Output the [x, y] coordinate of the center of the cell containing the given text.  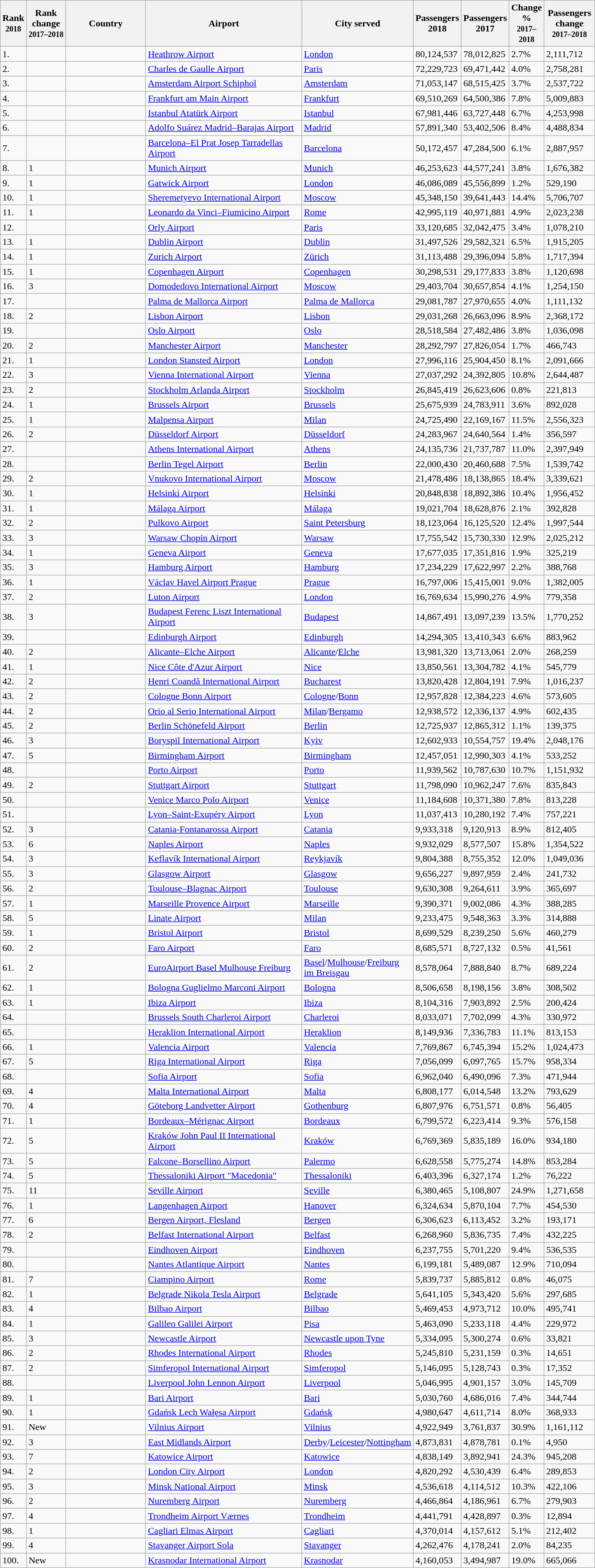
29,396,094 [485, 257]
11.0% [527, 449]
81. [13, 1279]
4,901,157 [485, 1383]
Boryspil International Airport [224, 741]
14,867,491 [437, 617]
297,685 [569, 1294]
4,838,149 [437, 1457]
Milan/Bergamo [358, 711]
4,441,791 [437, 1516]
9. [13, 183]
83. [13, 1309]
1,161,112 [569, 1427]
4,186,961 [485, 1501]
Vienna International Airport [224, 375]
Henri Coandă International Airport [224, 681]
Budapest [358, 617]
60. [13, 948]
689,224 [569, 968]
Manchester [358, 345]
466,743 [569, 345]
9,630,308 [437, 888]
4,973,712 [485, 1309]
Orly Airport [224, 227]
Newcastle Airport [224, 1338]
84,235 [569, 1545]
4,114,512 [485, 1486]
9,233,475 [437, 918]
24.3% [527, 1457]
6,380,465 [437, 1190]
16. [13, 286]
Dublin [358, 242]
7,336,783 [485, 1032]
22,169,167 [485, 419]
2,091,666 [569, 360]
Helsinki [358, 494]
3,892,941 [485, 1457]
Venice Marco Polo Airport [224, 800]
Gatwick Airport [224, 183]
17,755,542 [437, 538]
365,697 [569, 888]
212,402 [569, 1531]
14. [13, 257]
19,021,704 [437, 508]
45,348,150 [437, 197]
Airport [224, 23]
10. [13, 197]
6.6% [527, 637]
Belfast [358, 1235]
72. [13, 1141]
17. [13, 301]
12,725,937 [437, 726]
41,561 [569, 948]
6,628,558 [437, 1161]
Athens [358, 449]
49. [13, 785]
1. [13, 54]
Vilnius Airport [224, 1427]
Bologna [358, 988]
2,644,487 [569, 375]
33. [13, 538]
42,995,119 [437, 212]
7,702,099 [485, 1017]
5,836,735 [485, 1235]
883,962 [569, 637]
757,221 [569, 815]
70. [13, 1106]
46,075 [569, 1279]
London Stansted Airport [224, 360]
1,956,452 [569, 494]
314,888 [569, 918]
18,628,876 [485, 508]
Kraków [358, 1141]
Hamburg Airport [224, 567]
5,146,095 [437, 1368]
12,804,191 [485, 681]
Munich Airport [224, 168]
80. [13, 1265]
Ibiza Airport [224, 1003]
Berlin Schönefeld Airport [224, 726]
279,903 [569, 1501]
7,888,840 [485, 968]
21,737,787 [485, 449]
17,677,035 [437, 553]
33,120,685 [437, 227]
2,368,172 [569, 316]
10,554,757 [485, 741]
6,324,634 [437, 1205]
24.9% [527, 1190]
2.5% [527, 1003]
4,262,476 [437, 1545]
Bristol Airport [224, 933]
200,424 [569, 1003]
0.1% [527, 1442]
20. [13, 345]
Madrid [358, 128]
2,758,281 [569, 69]
5. [13, 113]
17,234,229 [437, 567]
Bilbao [358, 1309]
5,030,760 [437, 1397]
72,229,723 [437, 69]
4,873,831 [437, 1442]
4.4% [527, 1324]
5,108,807 [485, 1190]
25. [13, 419]
392,828 [569, 508]
8,239,250 [485, 933]
24,135,736 [437, 449]
12,865,312 [485, 726]
18. [13, 316]
29,403,704 [437, 286]
Newcastle upon Tyne [358, 1338]
18.4% [527, 479]
Seville [358, 1190]
Frankfurt am Main Airport [224, 98]
13,097,239 [485, 617]
29,081,787 [437, 301]
32,042,475 [485, 227]
Palma de Mallorca [358, 301]
Simferopol [358, 1368]
6.5% [527, 242]
74. [13, 1176]
20,460,688 [485, 464]
5,835,189 [485, 1141]
Barcelona [358, 148]
958,334 [569, 1062]
344,744 [569, 1397]
11,037,413 [437, 815]
86. [13, 1353]
15.2% [527, 1047]
Munich [358, 168]
7. [13, 148]
Alicante/Elche [358, 652]
3.3% [527, 918]
4,253,998 [569, 113]
Nuremberg Airport [224, 1501]
51. [13, 815]
19. [13, 331]
46,086,089 [437, 183]
529,190 [569, 183]
Country [106, 23]
London City Airport [224, 1472]
3.0% [527, 1383]
5,885,812 [485, 1279]
Zürich [358, 257]
4,370,014 [437, 1531]
Eindhoven [358, 1250]
6,223,414 [485, 1121]
59. [13, 933]
Ciampino Airport [224, 1279]
53,402,506 [485, 128]
29,177,833 [485, 272]
Vilnius [358, 1427]
4,686,016 [485, 1397]
Bilbao Airport [224, 1309]
11. [13, 212]
325,219 [569, 553]
5,233,118 [485, 1324]
36. [13, 582]
71. [13, 1121]
89. [13, 1397]
11,184,608 [437, 800]
Zurich Airport [224, 257]
18,892,386 [485, 494]
Galileo Galilei Airport [224, 1324]
Malta International Airport [224, 1091]
24,725,490 [437, 419]
Málaga Airport [224, 508]
0.6% [527, 1338]
3,339,621 [569, 479]
Heathrow Airport [224, 54]
Budapest Ferenc Liszt International Airport [224, 617]
12.0% [527, 859]
835,843 [569, 785]
Belgrade [358, 1294]
Birmingham [358, 755]
2.1% [527, 508]
Palma de Mallorca Airport [224, 301]
5,641,105 [437, 1294]
8,198,156 [485, 988]
63. [13, 1003]
Oslo Airport [224, 331]
9,390,371 [437, 903]
69. [13, 1091]
4,428,897 [485, 1516]
57. [13, 903]
289,853 [569, 1472]
7.9% [527, 681]
Helsinki Airport [224, 494]
Brussels South Charleroi Airport [224, 1017]
93. [13, 1457]
9,932,029 [437, 844]
Nice [358, 666]
Manchester Airport [224, 345]
4,611,714 [485, 1412]
853,284 [569, 1161]
9,933,318 [437, 829]
Orio al Serio International Airport [224, 711]
63,727,448 [485, 113]
Marseille [358, 903]
13,981,320 [437, 652]
Riga International Airport [224, 1062]
4,530,439 [485, 1472]
8,033,071 [437, 1017]
221,813 [569, 390]
20,848,838 [437, 494]
69,471,442 [485, 69]
50. [13, 800]
68. [13, 1076]
79. [13, 1250]
77. [13, 1220]
26,623,606 [485, 390]
9,804,388 [437, 859]
41. [13, 666]
Gothenburg [358, 1106]
Sheremetyevo International Airport [224, 197]
24,283,967 [437, 434]
Brussels [358, 405]
64,500,386 [485, 98]
13.5% [527, 617]
87. [13, 1368]
892,028 [569, 405]
Kraków John Paul II International Airport [224, 1141]
779,358 [569, 597]
2,537,722 [569, 84]
46,253,623 [437, 168]
12,894 [569, 1516]
6,327,174 [485, 1176]
54. [13, 859]
Saint Petersburg [358, 523]
22. [13, 375]
Passengers2017 [485, 23]
99. [13, 1545]
Nice Côte d'Azur Airport [224, 666]
15.7% [527, 1062]
2,023,238 [569, 212]
78. [13, 1235]
11 [46, 1190]
Stockholm [358, 390]
27,826,054 [485, 345]
11,798,090 [437, 785]
9,120,913 [485, 829]
6,807,976 [437, 1106]
9,897,959 [485, 874]
26,845,419 [437, 390]
Eindhoven Airport [224, 1250]
454,530 [569, 1205]
533,252 [569, 755]
16,125,520 [485, 523]
4,488,834 [569, 128]
94. [13, 1472]
7,056,099 [437, 1062]
13. [13, 242]
11,939,562 [437, 770]
City served [358, 23]
Gdańsk Lech Wałęsa Airport [224, 1412]
5,128,743 [485, 1368]
32. [13, 523]
Malta [358, 1091]
7,903,892 [485, 1003]
11.1% [527, 1032]
12,957,828 [437, 696]
5,300,274 [485, 1338]
7.6% [527, 785]
193,171 [569, 1220]
1,717,394 [569, 257]
388,768 [569, 567]
91. [13, 1427]
Lisbon [358, 316]
8,104,316 [437, 1003]
Berlin Tegel Airport [224, 464]
6,306,623 [437, 1220]
9,264,611 [485, 888]
1,078,210 [569, 227]
12,457,051 [437, 755]
Nuremberg [358, 1501]
85. [13, 1338]
573,605 [569, 696]
Domodedovo International Airport [224, 286]
1,254,150 [569, 286]
Kyiv [358, 741]
Amsterdam [358, 84]
2,397,949 [569, 449]
6,808,177 [437, 1091]
78,012,825 [485, 54]
Faro [358, 948]
10.4% [527, 494]
EuroAirport Basel Mulhouse Freiburg [224, 968]
Adolfo Suárez Madrid–Barajas Airport [224, 128]
Liverpool John Lennon Airport [224, 1383]
18,138,865 [485, 479]
12.4% [527, 523]
5,839,737 [437, 1279]
27,996,116 [437, 360]
Malpensa Airport [224, 419]
Toulouse–Blagnac Airport [224, 888]
22,000,430 [437, 464]
14.4% [527, 197]
Vnukovo International Airport [224, 479]
55. [13, 874]
61. [13, 968]
Passengers change2017–2018 [569, 23]
536,535 [569, 1250]
1,354,522 [569, 844]
4. [13, 98]
8.1% [527, 360]
16.0% [527, 1141]
Valencia [358, 1047]
Naples [358, 844]
Naples Airport [224, 844]
5,463,090 [437, 1324]
Bari Airport [224, 1397]
2,048,176 [569, 741]
21,478,486 [437, 479]
Catania-Fontanarossa Airport [224, 829]
1,770,252 [569, 617]
Heraklion International Airport [224, 1032]
17,622,997 [485, 567]
1.1% [527, 726]
12,384,223 [485, 696]
7.7% [527, 1205]
76,222 [569, 1176]
68,515,425 [485, 84]
57,891,340 [437, 128]
67,981,446 [437, 113]
Geneva [358, 553]
6.1% [527, 148]
9,548,363 [485, 918]
229,972 [569, 1324]
5,701,220 [485, 1250]
56,405 [569, 1106]
14,294,305 [437, 637]
2.2% [527, 567]
5,009,883 [569, 98]
65. [13, 1032]
368,933 [569, 1412]
Belgrade Nikola Tesla Airport [224, 1294]
31,497,526 [437, 242]
69,510,269 [437, 98]
9,002,086 [485, 903]
Heraklion [358, 1032]
Sofia [358, 1076]
Reykjavík [358, 859]
13,410,343 [485, 637]
8.4% [527, 128]
Oslo [358, 331]
268,259 [569, 652]
13,820,428 [437, 681]
Liverpool [358, 1383]
Belfast International Airport [224, 1235]
Nantes [358, 1265]
Lisbon Airport [224, 316]
15,990,276 [485, 597]
2,111,712 [569, 54]
80,124,537 [437, 54]
14,651 [569, 1353]
330,972 [569, 1017]
Pulkovo Airport [224, 523]
5,870,104 [485, 1205]
Edinburgh [358, 637]
Bologna Guglielmo Marconi Airport [224, 988]
6,113,452 [485, 1220]
495,741 [569, 1309]
19.4% [527, 741]
9.3% [527, 1121]
Václav Havel Airport Prague [224, 582]
44. [13, 711]
24. [13, 405]
Gdańsk [358, 1412]
30. [13, 494]
6,014,548 [485, 1091]
Porto [358, 770]
Lyon [358, 815]
Bordeaux [358, 1121]
1,120,698 [569, 272]
356,597 [569, 434]
Prague [358, 582]
5.1% [527, 1531]
82. [13, 1294]
84. [13, 1324]
Geneva Airport [224, 553]
145,709 [569, 1383]
8. [13, 168]
576,158 [569, 1121]
9.4% [527, 1250]
24,640,564 [485, 434]
Bergen [358, 1220]
3.6% [527, 405]
Alicante–Elche Airport [224, 652]
13,850,561 [437, 666]
Bucharest [358, 681]
Katowice Airport [224, 1457]
3,494,987 [485, 1560]
5,775,274 [485, 1161]
12,602,933 [437, 741]
0.5% [527, 948]
Seville Airport [224, 1190]
67. [13, 1062]
422,106 [569, 1486]
48. [13, 770]
24,783,911 [485, 405]
Catania [358, 829]
2.4% [527, 874]
Linate Airport [224, 918]
Barcelona–El Prat Josep Tarradellas Airport [224, 148]
4.6% [527, 696]
58. [13, 918]
24,392,805 [485, 375]
52. [13, 829]
95. [13, 1486]
5,231,159 [485, 1353]
Dublin Airport [224, 242]
8,755,352 [485, 859]
28. [13, 464]
6,962,040 [437, 1076]
2,887,957 [569, 148]
813,153 [569, 1032]
27,482,486 [485, 331]
15,415,001 [485, 582]
Göteborg Landvetter Airport [224, 1106]
4,922,949 [437, 1427]
Langenhagen Airport [224, 1205]
4,980,647 [437, 1412]
Birmingham Airport [224, 755]
Keflavík International Airport [224, 859]
Porto Airport [224, 770]
1,036,098 [569, 331]
9,656,227 [437, 874]
10,962,247 [485, 785]
6,268,960 [437, 1235]
10,280,192 [485, 815]
Trondheim [358, 1516]
15.8% [527, 844]
8,149,936 [437, 1032]
1,151,932 [569, 770]
1.7% [527, 345]
25,675,939 [437, 405]
7,769,867 [437, 1047]
10.7% [527, 770]
97. [13, 1516]
1,271,658 [569, 1190]
5,489,087 [485, 1265]
Rhodes International Airport [224, 1353]
Charleroi [358, 1017]
308,502 [569, 988]
Amsterdam Airport Schiphol [224, 84]
40. [13, 652]
88. [13, 1383]
76. [13, 1205]
6. [13, 128]
90. [13, 1412]
Istanbul Atatürk Airport [224, 113]
27,037,292 [437, 375]
Stavanger [358, 1545]
6,490,096 [485, 1076]
Minsk National Airport [224, 1486]
3.7% [527, 84]
10,787,630 [485, 770]
2. [13, 69]
Bordeaux–Mérignac Airport [224, 1121]
45,556,899 [485, 183]
665,066 [569, 1560]
Rhodes [358, 1353]
4,157,612 [485, 1531]
241,732 [569, 874]
1,024,473 [569, 1047]
64. [13, 1017]
18,123,064 [437, 523]
35. [13, 567]
15. [13, 272]
44,577,241 [485, 168]
Stockholm Arlanda Airport [224, 390]
19.0% [527, 1560]
3,761,837 [485, 1427]
10.8% [527, 375]
26,663,096 [485, 316]
1,049,036 [569, 859]
Falcone–Borsellino Airport [224, 1161]
75. [13, 1190]
28,518,584 [437, 331]
10,371,380 [485, 800]
21. [13, 360]
98. [13, 1531]
Faro Airport [224, 948]
6,237,755 [437, 1250]
31,113,488 [437, 257]
4,160,053 [437, 1560]
71,053,147 [437, 84]
Bristol [358, 933]
Basel/Mulhouse/Freiburg im Breisgau [358, 968]
1,997,544 [569, 523]
1,676,382 [569, 168]
8,577,507 [485, 844]
25,904,450 [485, 360]
6.4% [527, 1472]
139,375 [569, 726]
460,279 [569, 933]
Passengers2018 [437, 23]
14.8% [527, 1161]
6,199,181 [437, 1265]
8,727,132 [485, 948]
31. [13, 508]
Düsseldorf [358, 434]
793,629 [569, 1091]
6,745,394 [485, 1047]
812,405 [569, 829]
5,245,810 [437, 1353]
Málaga [358, 508]
813,228 [569, 800]
Leonardo da Vinci–Fiumicino Airport [224, 212]
Copenhagen Airport [224, 272]
Charles de Gaulle Airport [224, 69]
42. [13, 681]
12,938,572 [437, 711]
8,578,064 [437, 968]
28,292,797 [437, 345]
1,539,742 [569, 464]
388,285 [569, 903]
40,971,881 [485, 212]
30,657,854 [485, 286]
945,208 [569, 1457]
29,031,268 [437, 316]
30,298,531 [437, 272]
5,706,707 [569, 197]
Brussels Airport [224, 405]
6,097,765 [485, 1062]
8,506,658 [437, 988]
38. [13, 617]
Hamburg [358, 567]
39,641,443 [485, 197]
8,685,571 [437, 948]
4,878,781 [485, 1442]
16,769,634 [437, 597]
26. [13, 434]
Toulouse [358, 888]
8,699,529 [437, 933]
Hanover [358, 1205]
432,225 [569, 1235]
Edinburgh Airport [224, 637]
Valencia Airport [224, 1047]
10.3% [527, 1486]
3.2% [527, 1220]
Thessaloniki Airport "Macedonia" [224, 1176]
934,180 [569, 1141]
Frankfurt [358, 98]
12,336,137 [485, 711]
602,435 [569, 711]
1,915,205 [569, 242]
30.9% [527, 1427]
Venice [358, 800]
10.0% [527, 1309]
Derby/Leicester/Nottingham [358, 1442]
5,469,453 [437, 1309]
Rank2018 [13, 23]
8.0% [527, 1412]
2.7% [527, 54]
39. [13, 637]
710,094 [569, 1265]
Pisa [358, 1324]
Copenhagen [358, 272]
Athens International Airport [224, 449]
Istanbul [358, 113]
Düsseldorf Airport [224, 434]
1.9% [527, 553]
7.5% [527, 464]
34. [13, 553]
Cologne/Bonn [358, 696]
17,351,816 [485, 553]
27,970,655 [485, 301]
Change %2017–2018 [527, 23]
5,334,095 [437, 1338]
Stuttgart [358, 785]
4,820,292 [437, 1472]
Ibiza [358, 1003]
5.8% [527, 257]
73. [13, 1161]
Thessaloniki [358, 1176]
46. [13, 741]
1,016,237 [569, 681]
37. [13, 597]
1,382,005 [569, 582]
9.0% [527, 582]
Stavanger Airport Sola [224, 1545]
29,582,321 [485, 242]
3. [13, 84]
4,178,241 [485, 1545]
27. [13, 449]
12,990,303 [485, 755]
66. [13, 1047]
East Midlands Airport [224, 1442]
Bergen Airport, Flesland [224, 1220]
12. [13, 227]
471,944 [569, 1076]
6,799,572 [437, 1121]
Vienna [358, 375]
Warsaw Chopin Airport [224, 538]
Sofia Airport [224, 1076]
45. [13, 726]
3.9% [527, 888]
545,779 [569, 666]
29. [13, 479]
43. [13, 696]
96. [13, 1501]
11.5% [527, 419]
16,797,006 [437, 582]
53. [13, 844]
Nantes Atlantique Airport [224, 1265]
1,111,132 [569, 301]
Cagliari [358, 1531]
Cologne Bonn Airport [224, 696]
7.3% [527, 1076]
2,556,323 [569, 419]
47. [13, 755]
6,751,571 [485, 1106]
Lyon–Saint-Exupéry Airport [224, 815]
Luton Airport [224, 597]
23. [13, 390]
47,284,500 [485, 148]
62. [13, 988]
33,821 [569, 1338]
13,304,782 [485, 666]
1.4% [527, 434]
Minsk [358, 1486]
15,730,330 [485, 538]
5,046,995 [437, 1383]
Marseille Provence Airport [224, 903]
Krasnodar International Airport [224, 1560]
Palermo [358, 1161]
Bari [358, 1397]
Warsaw [358, 538]
Glasgow [358, 874]
6,403,396 [437, 1176]
3.4% [527, 227]
2,025,212 [569, 538]
8.7% [527, 968]
Cagliari Elmas Airport [224, 1531]
56. [13, 888]
Simferopol International Airport [224, 1368]
4,536,618 [437, 1486]
Stuttgart Airport [224, 785]
13,713,061 [485, 652]
Trondheim Airport Værnes [224, 1516]
Krasnodar [358, 1560]
4,466,864 [437, 1501]
Rankchange2017–2018 [46, 23]
Katowice [358, 1457]
4,950 [569, 1442]
17,352 [569, 1368]
13.2% [527, 1091]
92. [13, 1442]
50,172,457 [437, 148]
5,343,420 [485, 1294]
100. [13, 1560]
6,769,369 [437, 1141]
Riga [358, 1062]
Glasgow Airport [224, 874]
